Search for the cell housing the specified text and yield its [X, Y] center coordinate. 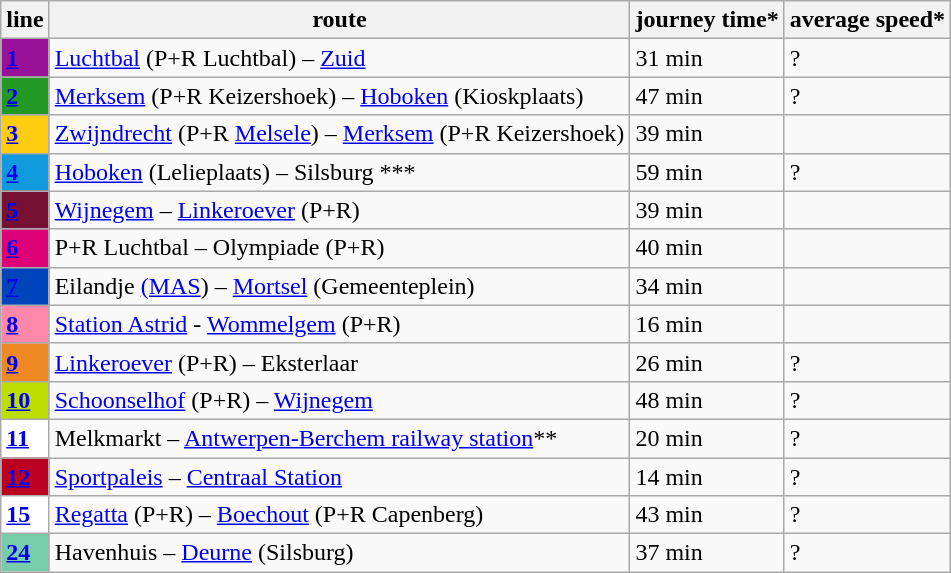
7 [25, 286]
Schoonselhof (P+R) – Wijnegem [340, 400]
Merksem (P+R Keizershoek) – Hoboken (Kioskplaats) [340, 96]
11 [25, 438]
P+R Luchtbal – Olympiade (P+R) [340, 248]
Havenhuis – Deurne (Silsburg) [340, 553]
6 [25, 248]
Station Astrid - Wommelgem (P+R) [340, 324]
Zwijndrecht (P+R Melsele) – Merksem (P+R Keizershoek) [340, 134]
Regatta (P+R) – Boechout (P+R Capenberg) [340, 515]
26 min [707, 362]
14 min [707, 477]
1 [25, 58]
Eilandje (MAS) – Mortsel (Gemeenteplein) [340, 286]
2 [25, 96]
route [340, 20]
3 [25, 134]
Hoboken (Lelieplaats) – Silsburg *** [340, 172]
Sportpaleis – Centraal Station [340, 477]
Linkeroever (P+R) – Eksterlaar [340, 362]
24 [25, 553]
Wijnegem – Linkeroever (P+R) [340, 210]
40 min [707, 248]
48 min [707, 400]
8 [25, 324]
59 min [707, 172]
10 [25, 400]
20 min [707, 438]
43 min [707, 515]
5 [25, 210]
16 min [707, 324]
line [25, 20]
journey time* [707, 20]
15 [25, 515]
4 [25, 172]
34 min [707, 286]
31 min [707, 58]
37 min [707, 553]
Luchtbal (P+R Luchtbal) – Zuid [340, 58]
average speed* [867, 20]
9 [25, 362]
47 min [707, 96]
Melkmarkt – Antwerpen-Berchem railway station** [340, 438]
12 [25, 477]
